Locate the cell with the specified text and output its (x, y) center coordinate. 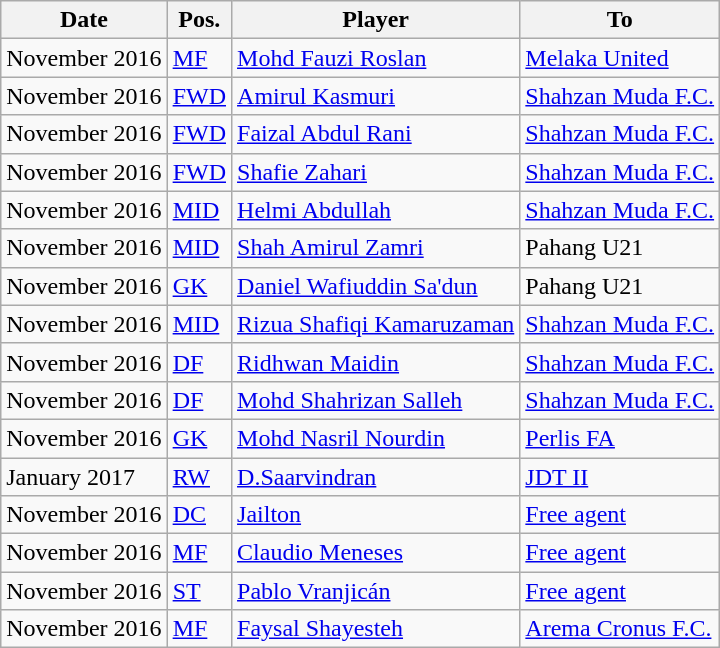
To (620, 20)
January 2017 (84, 477)
Pablo Vranjicán (376, 591)
Helmi Abdullah (376, 210)
Mohd Fauzi Roslan (376, 58)
Pos. (199, 20)
Ridhwan Maidin (376, 362)
Arema Cronus F.C. (620, 629)
Daniel Wafiuddin Sa'dun (376, 286)
Mohd Shahrizan Salleh (376, 400)
Shah Amirul Zamri (376, 248)
RW (199, 477)
ST (199, 591)
DC (199, 515)
JDT II (620, 477)
Mohd Nasril Nourdin (376, 438)
Player (376, 20)
Melaka United (620, 58)
D.Saarvindran (376, 477)
Faysal Shayesteh (376, 629)
Date (84, 20)
Faizal Abdul Rani (376, 134)
Jailton (376, 515)
Perlis FA (620, 438)
Shafie Zahari (376, 172)
Rizua Shafiqi Kamaruzaman (376, 324)
Amirul Kasmuri (376, 96)
Claudio Meneses (376, 553)
